Output the [x, y] coordinate of the center of the cell containing the given text.  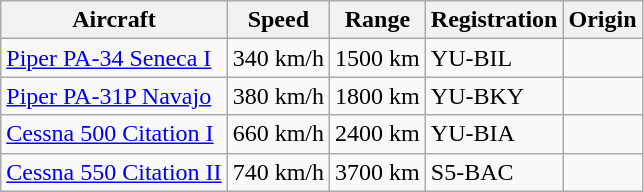
1800 km [378, 96]
380 km/h [278, 96]
Cessna 550 Citation II [114, 172]
YU-BIL [494, 58]
S5-BAC [494, 172]
Range [378, 20]
YU-BKY [494, 96]
3700 km [378, 172]
740 km/h [278, 172]
Origin [602, 20]
1500 km [378, 58]
2400 km [378, 134]
340 km/h [278, 58]
660 km/h [278, 134]
Aircraft [114, 20]
Registration [494, 20]
Piper PA-31P Navajo [114, 96]
Cessna 500 Citation I [114, 134]
Piper PA-34 Seneca I [114, 58]
Speed [278, 20]
YU-BIA [494, 134]
